For the text-containing cell, return its midpoint in (x, y) coordinate format. 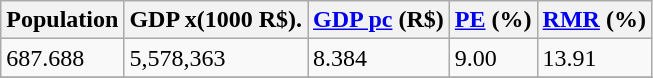
RMR (%) (594, 20)
GDP x(1000 R$). (216, 20)
PE (%) (493, 20)
687.688 (62, 58)
GDP pc (R$) (379, 20)
13.91 (594, 58)
9.00 (493, 58)
8.384 (379, 58)
5,578,363 (216, 58)
Population (62, 20)
